Find where the given text appears and provide that cell's center as [x, y] coordinate. 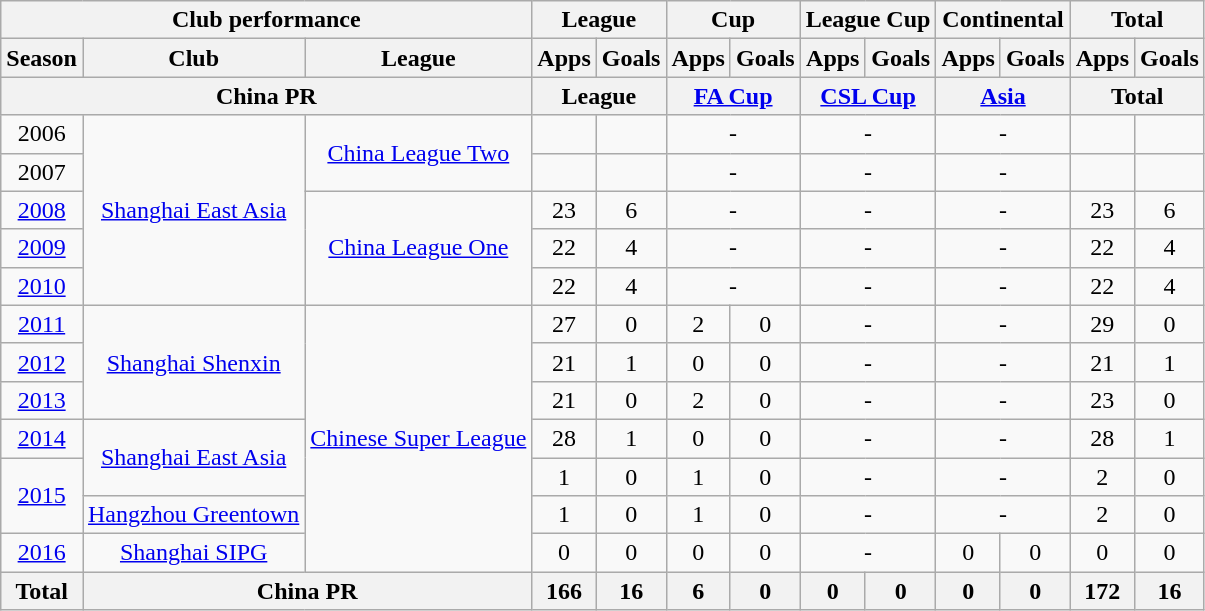
2008 [42, 210]
2007 [42, 172]
CSL Cup [868, 96]
China League Two [418, 153]
Chinese Super League [418, 438]
Club performance [266, 20]
2015 [42, 496]
Season [42, 58]
2006 [42, 134]
Asia [1003, 96]
2013 [42, 400]
29 [1102, 324]
Continental [1003, 20]
Club [193, 58]
2012 [42, 362]
Hangzhou Greentown [193, 515]
2009 [42, 248]
League Cup [868, 20]
Shanghai Shenxin [193, 362]
2011 [42, 324]
2016 [42, 553]
Cup [733, 20]
2014 [42, 438]
2010 [42, 286]
FA Cup [733, 96]
166 [564, 591]
27 [564, 324]
Shanghai SIPG [193, 553]
China League One [418, 248]
172 [1102, 591]
